For the text-containing cell, return its midpoint in (X, Y) coordinate format. 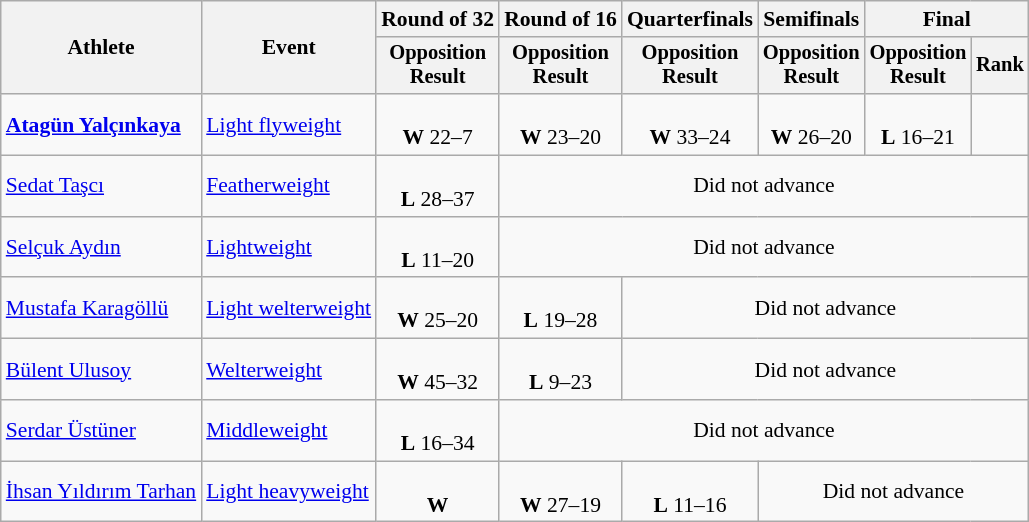
Light heavyweight (288, 492)
Welterweight (288, 370)
W 25–20 (438, 308)
W 26–20 (812, 124)
W 45–32 (438, 370)
L 19–28 (560, 308)
W (438, 492)
Rank (1000, 66)
Semifinals (812, 19)
Sedat Taşcı (101, 186)
Event (288, 48)
Athlete (101, 48)
L 11–16 (690, 492)
Bülent Ulusoy (101, 370)
Light welterweight (288, 308)
Round of 32 (438, 19)
İhsan Yıldırım Tarhan (101, 492)
L 16–21 (918, 124)
W 23–20 (560, 124)
Featherweight (288, 186)
Quarterfinals (690, 19)
Final (947, 19)
Middleweight (288, 430)
Selçuk Aydın (101, 248)
W 33–24 (690, 124)
Serdar Üstüner (101, 430)
W 22–7 (438, 124)
Mustafa Karagöllü (101, 308)
L 9–23 (560, 370)
Round of 16 (560, 19)
W 27–19 (560, 492)
L 28–37 (438, 186)
Lightweight (288, 248)
Light flyweight (288, 124)
L 11–20 (438, 248)
L 16–34 (438, 430)
Atagün Yalçınkaya (101, 124)
